Search for the cell housing the specified text and yield its (X, Y) center coordinate. 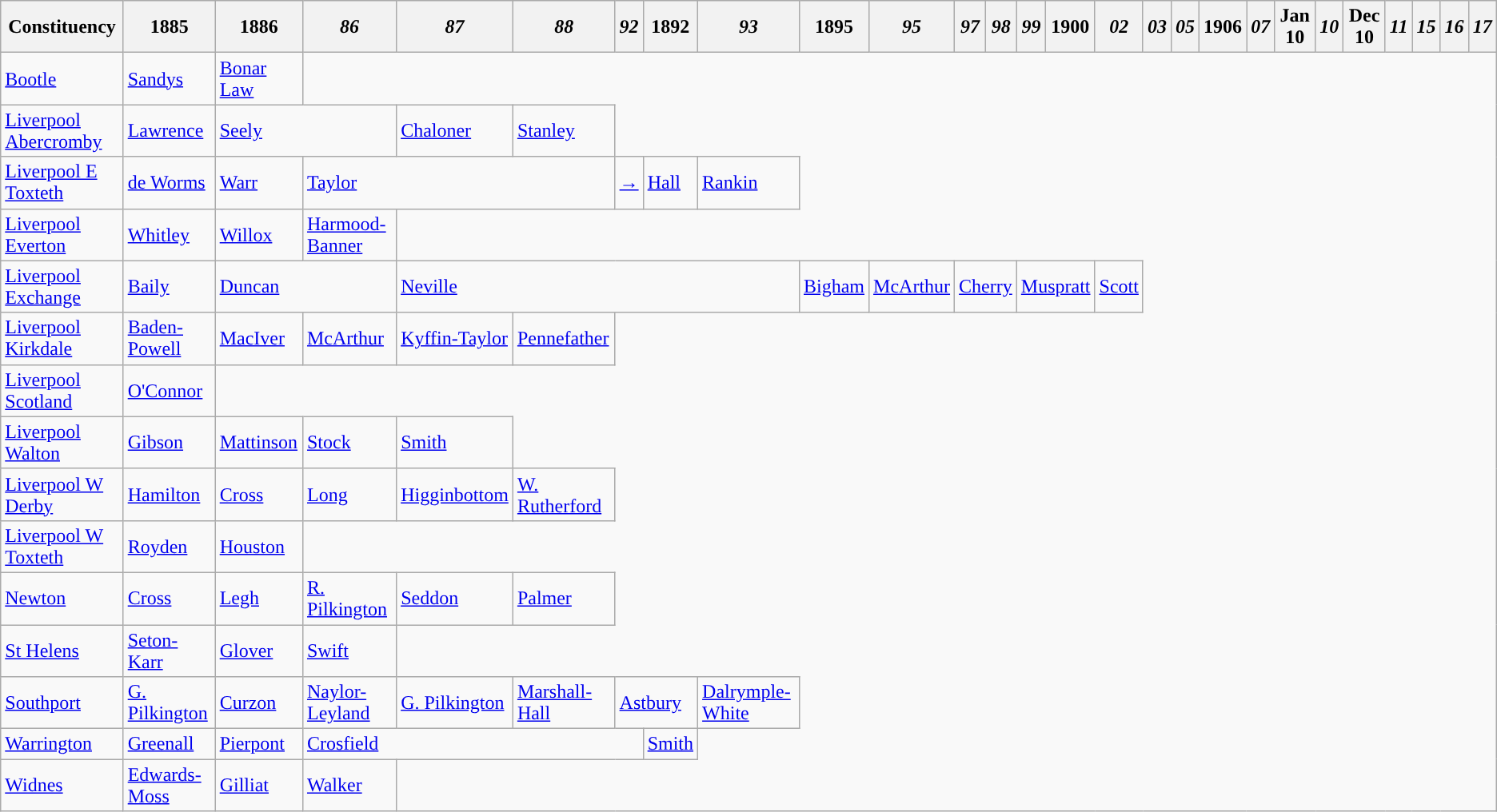
Warr (259, 182)
Chaloner (455, 131)
Liverpool W Derby (62, 494)
Royden (170, 547)
1900 (1070, 27)
Duncan (305, 286)
Liverpool W Toxteth (62, 547)
1906 (1224, 27)
W. Rutherford (564, 494)
O'Connor (170, 390)
Taylor (459, 182)
Crosfield (473, 744)
→ (629, 182)
95 (912, 27)
Bonar Law (259, 78)
Lawrence (170, 131)
Bigham (833, 286)
Harmood-Banner (349, 235)
R. Pilkington (349, 598)
11 (1399, 27)
Scott (1119, 286)
03 (1156, 27)
Palmer (564, 598)
15 (1427, 27)
Widnes (62, 785)
Warrington (62, 744)
Pennefather (564, 339)
88 (564, 27)
de Worms (170, 182)
MacIver (259, 339)
1895 (833, 27)
1885 (170, 27)
Dec 10 (1364, 27)
Stanley (564, 131)
Marshall-Hall (564, 703)
1886 (259, 27)
17 (1483, 27)
Jan 10 (1295, 27)
99 (1031, 27)
Liverpool Exchange (62, 286)
Walker (349, 785)
Liverpool Everton (62, 235)
Hamilton (170, 494)
Neville (598, 286)
Rankin (748, 182)
05 (1185, 27)
Cherry (986, 286)
Kyffin-Taylor (455, 339)
Curzon (259, 703)
Astbury (656, 703)
98 (1001, 27)
Baily (170, 286)
87 (455, 27)
16 (1454, 27)
Liverpool Scotland (62, 390)
Swift (349, 651)
Glover (259, 651)
92 (629, 27)
Gilliat (259, 785)
Willox (259, 235)
Whitley (170, 235)
Greenall (170, 744)
Hall (670, 182)
Baden-Powell (170, 339)
Sandys (170, 78)
10 (1329, 27)
Liverpool Kirkdale (62, 339)
St Helens (62, 651)
Stock (349, 443)
Mattinson (259, 443)
Constituency (62, 27)
Newton (62, 598)
Long (349, 494)
Legh (259, 598)
1892 (670, 27)
86 (349, 27)
Muspratt (1056, 286)
Liverpool Abercromby (62, 131)
02 (1119, 27)
Naylor-Leyland (349, 703)
97 (971, 27)
Houston (259, 547)
Bootle (62, 78)
Seely (305, 131)
Gibson (170, 443)
Seddon (455, 598)
Southport (62, 703)
Seton-Karr (170, 651)
Edwards-Moss (170, 785)
07 (1260, 27)
Liverpool Walton (62, 443)
Dalrymple-White (748, 703)
Higginbottom (455, 494)
Liverpool E Toxteth (62, 182)
Pierpont (259, 744)
93 (748, 27)
